Detect which cell encompasses the target text, then output its (x, y) center coordinate. 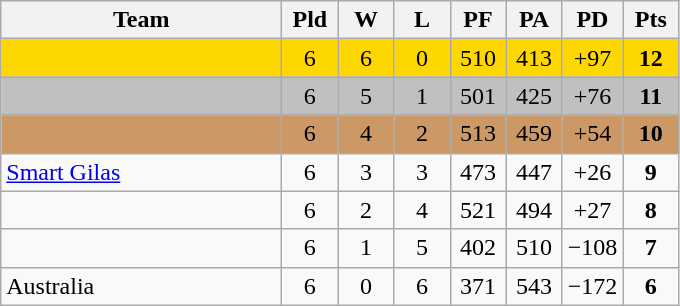
8 (651, 210)
402 (478, 248)
PA (534, 20)
494 (534, 210)
+26 (592, 172)
473 (478, 172)
459 (534, 134)
+54 (592, 134)
−172 (592, 286)
11 (651, 96)
L (422, 20)
513 (478, 134)
−108 (592, 248)
9 (651, 172)
7 (651, 248)
425 (534, 96)
Australia (142, 286)
371 (478, 286)
10 (651, 134)
+27 (592, 210)
521 (478, 210)
Smart Gilas (142, 172)
Pts (651, 20)
Pld (310, 20)
413 (534, 58)
W (366, 20)
+76 (592, 96)
PD (592, 20)
PF (478, 20)
501 (478, 96)
12 (651, 58)
543 (534, 286)
Team (142, 20)
447 (534, 172)
+97 (592, 58)
